From the cell containing the given text, extract its center point as (x, y) coordinate. 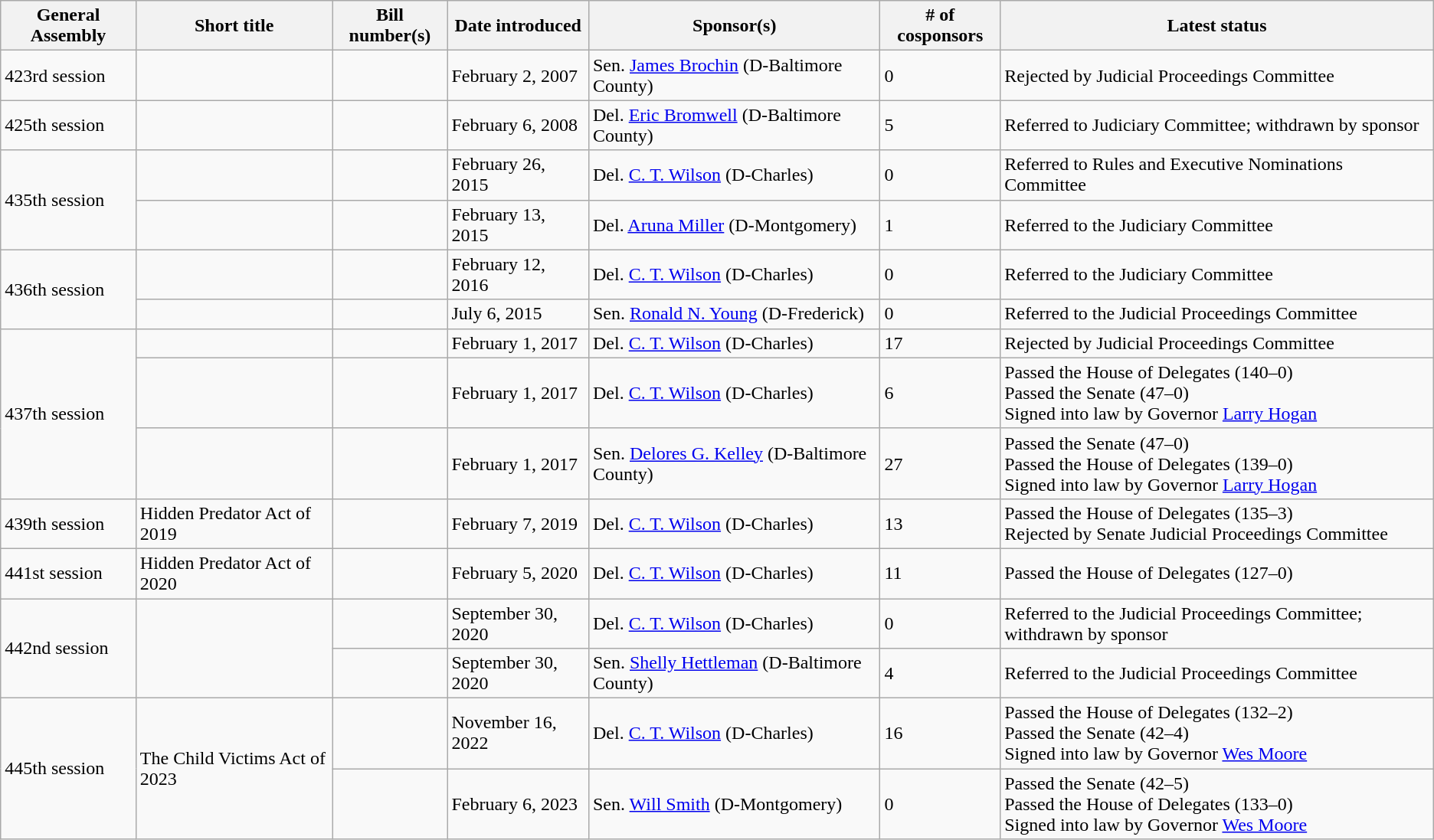
November 16, 2022 (518, 734)
Passed the House of Delegates (140–0)Passed the Senate (47–0)Signed into law by Governor Larry Hogan (1217, 393)
Referred to Rules and Executive Nominations Committee (1217, 175)
February 6, 2023 (518, 804)
4 (941, 674)
423rd session (69, 75)
Passed the House of Delegates (132–2)Passed the Senate (42–4)Signed into law by Governor Wes Moore (1217, 734)
Sen. James Brochin (D-Baltimore County) (734, 75)
436th session (69, 289)
# of cosponsors (941, 26)
27 (941, 463)
16 (941, 734)
February 12, 2016 (518, 274)
Del. Aruna Miller (D-Montgomery) (734, 225)
445th session (69, 769)
February 6, 2008 (518, 126)
Sen. Will Smith (D-Montgomery) (734, 804)
February 13, 2015 (518, 225)
11 (941, 573)
Hidden Predator Act of 2020 (234, 573)
Sen. Shelly Hettleman (D-Baltimore County) (734, 674)
Sen. Ronald N. Young (D-Frederick) (734, 314)
435th session (69, 200)
441st session (69, 573)
Sponsor(s) (734, 26)
17 (941, 343)
February 7, 2019 (518, 524)
439th session (69, 524)
Latest status (1217, 26)
Referred to Judiciary Committee; withdrawn by sponsor (1217, 126)
Passed the Senate (42–5)Passed the House of Delegates (133–0)Signed into law by Governor Wes Moore (1217, 804)
Referred to the Judicial Proceedings Committee; withdrawn by sponsor (1217, 623)
Date introduced (518, 26)
425th session (69, 126)
February 2, 2007 (518, 75)
February 5, 2020 (518, 573)
6 (941, 393)
February 26, 2015 (518, 175)
Short title (234, 26)
5 (941, 126)
Hidden Predator Act of 2019 (234, 524)
1 (941, 225)
442nd session (69, 649)
July 6, 2015 (518, 314)
Sen. Delores G. Kelley (D-Baltimore County) (734, 463)
Passed the Senate (47–0)Passed the House of Delegates (139–0)Signed into law by Governor Larry Hogan (1217, 463)
Del. Eric Bromwell (D-Baltimore County) (734, 126)
13 (941, 524)
The Child Victims Act of 2023 (234, 769)
Passed the House of Delegates (135–3)Rejected by Senate Judicial Proceedings Committee (1217, 524)
General Assembly (69, 26)
Bill number(s) (390, 26)
Passed the House of Delegates (127–0) (1217, 573)
437th session (69, 413)
